Capture the cell that displays the provided text and extract its (x, y) central coordinate. 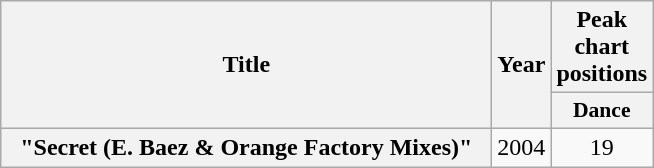
2004 (522, 147)
Title (246, 65)
"Secret (E. Baez & Orange Factory Mixes)" (246, 147)
Dance (602, 111)
19 (602, 147)
Year (522, 65)
Peak chart positions (602, 47)
